Identify which cell holds the provided text, then report its (X, Y) central coordinate. 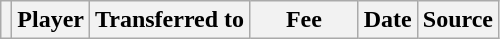
Fee (304, 20)
Transferred to (170, 20)
Source (458, 20)
Player (51, 20)
Date (388, 20)
